Provide the [X, Y] coordinate of the cell's center where the given text is located.  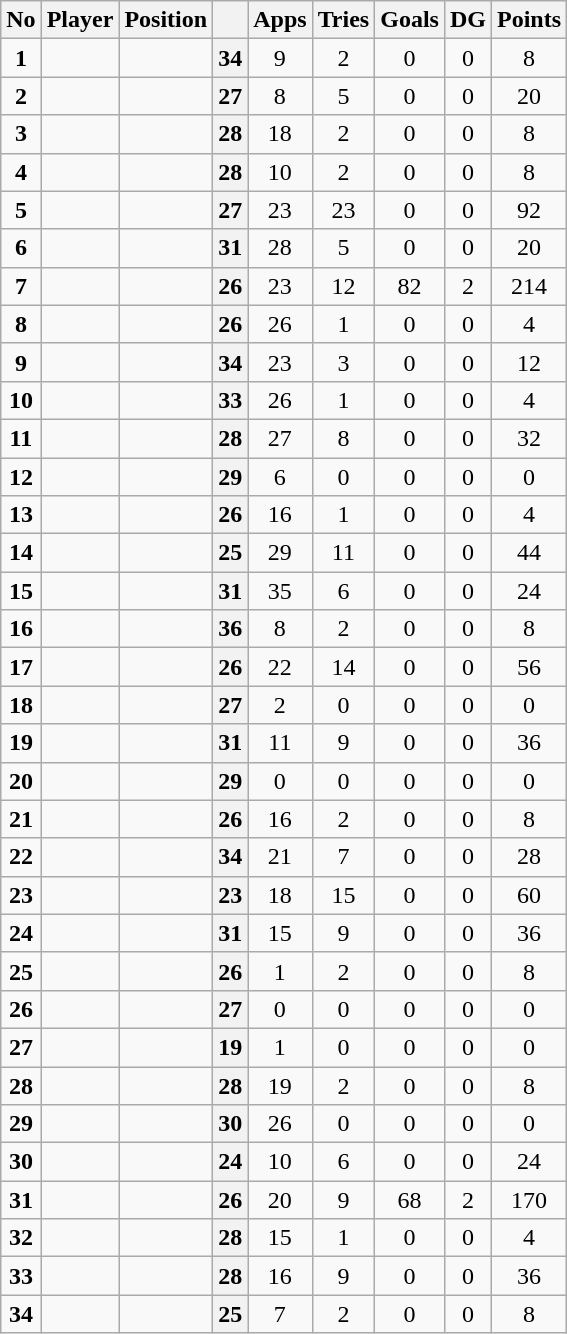
Points [530, 20]
DG [468, 20]
Tries [344, 20]
44 [530, 553]
17 [21, 667]
56 [530, 667]
68 [410, 1200]
Apps [280, 20]
92 [530, 210]
Player [80, 20]
Goals [410, 20]
170 [530, 1200]
35 [280, 591]
Position [166, 20]
82 [410, 286]
60 [530, 895]
No [21, 20]
214 [530, 286]
13 [21, 515]
